Pinpoint the cell where the given text exists, returning its [x, y] midpoint coordinate. 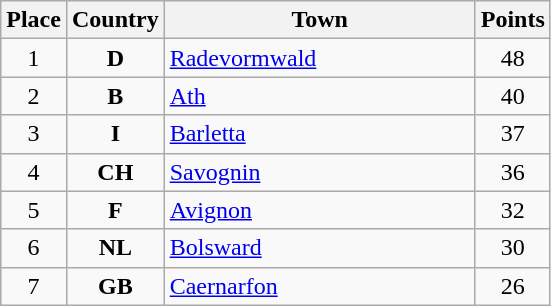
37 [512, 134]
CH [115, 172]
48 [512, 58]
I [115, 134]
26 [512, 286]
40 [512, 96]
Country [115, 20]
6 [34, 248]
Bolsward [320, 248]
3 [34, 134]
Barletta [320, 134]
30 [512, 248]
7 [34, 286]
Place [34, 20]
F [115, 210]
Savognin [320, 172]
36 [512, 172]
32 [512, 210]
NL [115, 248]
Caernarfon [320, 286]
Points [512, 20]
1 [34, 58]
5 [34, 210]
Radevormwald [320, 58]
2 [34, 96]
GB [115, 286]
4 [34, 172]
Avignon [320, 210]
Town [320, 20]
Ath [320, 96]
B [115, 96]
D [115, 58]
